Determine the [x, y] coordinate at the center of the cell enclosing the given text.  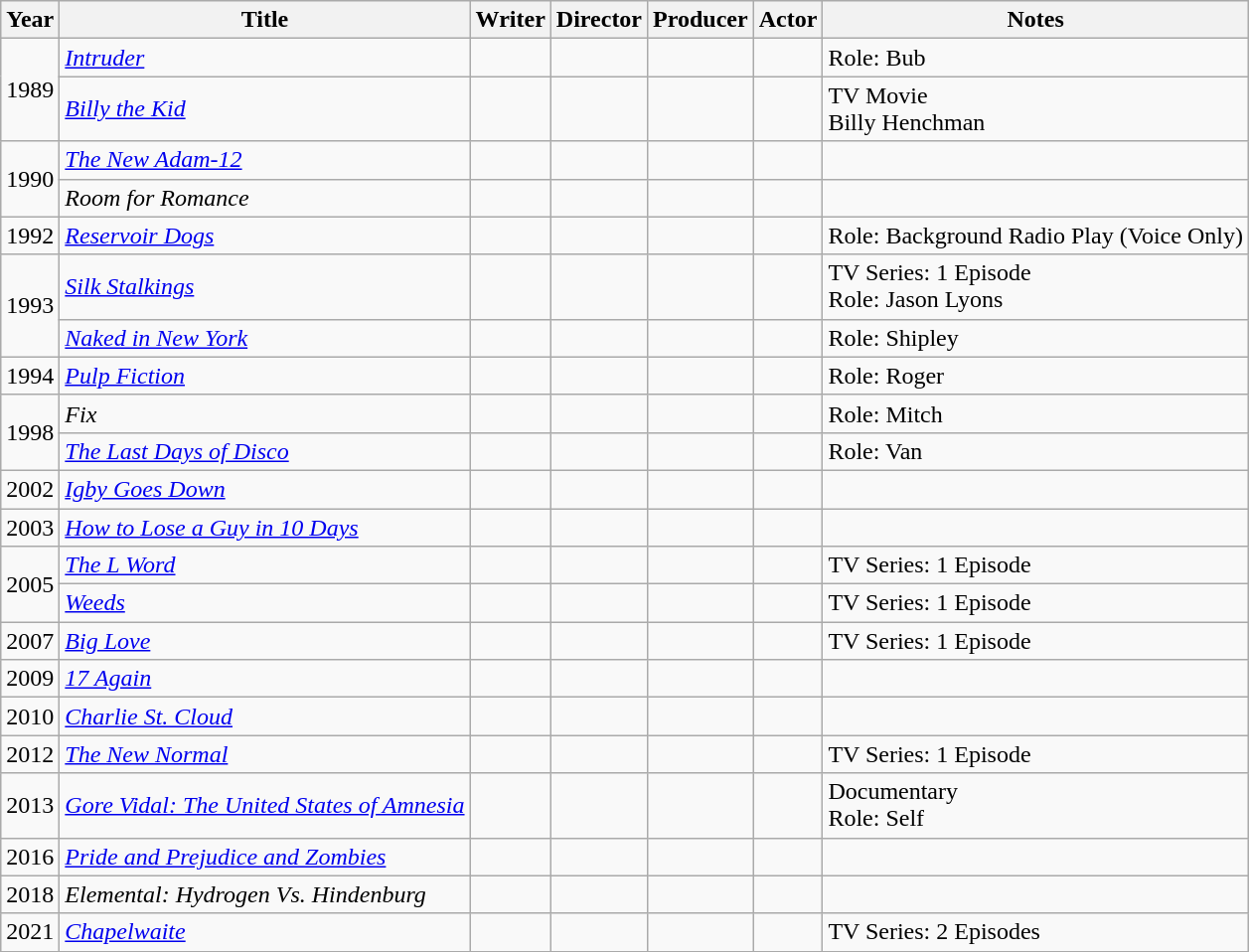
Silk Stalkings [264, 286]
2007 [30, 641]
Elemental: Hydrogen Vs. Hindenburg [264, 894]
Gore Vidal: The United States of Amnesia [264, 805]
2016 [30, 857]
TV Series: 1 EpisodeRole: Jason Lyons [1035, 286]
1992 [30, 236]
1990 [30, 179]
2002 [30, 489]
TV Series: 2 Episodes [1035, 932]
2021 [30, 932]
2012 [30, 754]
Pulp Fiction [264, 376]
Producer [702, 20]
Role: Roger [1035, 376]
Chapelwaite [264, 932]
2013 [30, 805]
DocumentaryRole: Self [1035, 805]
Pride and Prejudice and Zombies [264, 857]
TV MovieBilly Henchman [1035, 109]
Big Love [264, 641]
Actor [788, 20]
Intruder [264, 58]
2005 [30, 584]
Role: Van [1035, 451]
1994 [30, 376]
The New Normal [264, 754]
17 Again [264, 679]
Director [598, 20]
Writer [511, 20]
Reservoir Dogs [264, 236]
2018 [30, 894]
Role: Shipley [1035, 338]
2003 [30, 528]
Charlie St. Cloud [264, 716]
Role: Background Radio Play (Voice Only) [1035, 236]
Role: Mitch [1035, 413]
Role: Bub [1035, 58]
How to Lose a Guy in 10 Days [264, 528]
1993 [30, 306]
Year [30, 20]
The L Word [264, 565]
Billy the Kid [264, 109]
The New Adam-12 [264, 160]
Naked in New York [264, 338]
1998 [30, 432]
Title [264, 20]
Fix [264, 413]
Weeds [264, 603]
The Last Days of Disco [264, 451]
2009 [30, 679]
1989 [30, 89]
Igby Goes Down [264, 489]
Notes [1035, 20]
Room for Romance [264, 198]
2010 [30, 716]
